Determine the [X, Y] coordinate at the center of the cell enclosing the given text.  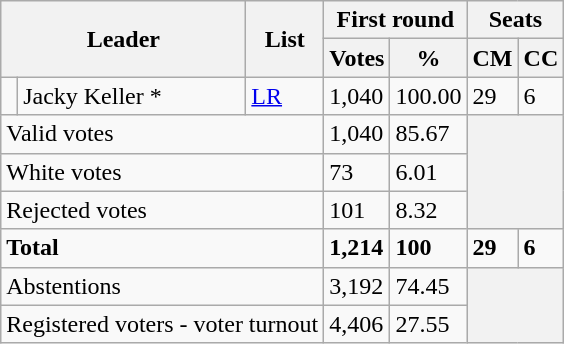
85.67 [428, 134]
74.45 [428, 286]
Abstentions [162, 286]
27.55 [428, 324]
3,192 [357, 286]
LR [285, 96]
Rejected votes [162, 210]
Seats [516, 20]
CC [541, 58]
Jacky Keller * [132, 96]
Total [162, 248]
4,406 [357, 324]
1,214 [357, 248]
100 [428, 248]
Leader [124, 39]
100.00 [428, 96]
First round [396, 20]
Registered voters - voter turnout [162, 324]
73 [357, 172]
6.01 [428, 172]
List [285, 39]
8.32 [428, 210]
CM [492, 58]
Valid votes [162, 134]
101 [357, 210]
Votes [357, 58]
% [428, 58]
White votes [162, 172]
